Find where the given text appears and provide that cell's center as [x, y] coordinate. 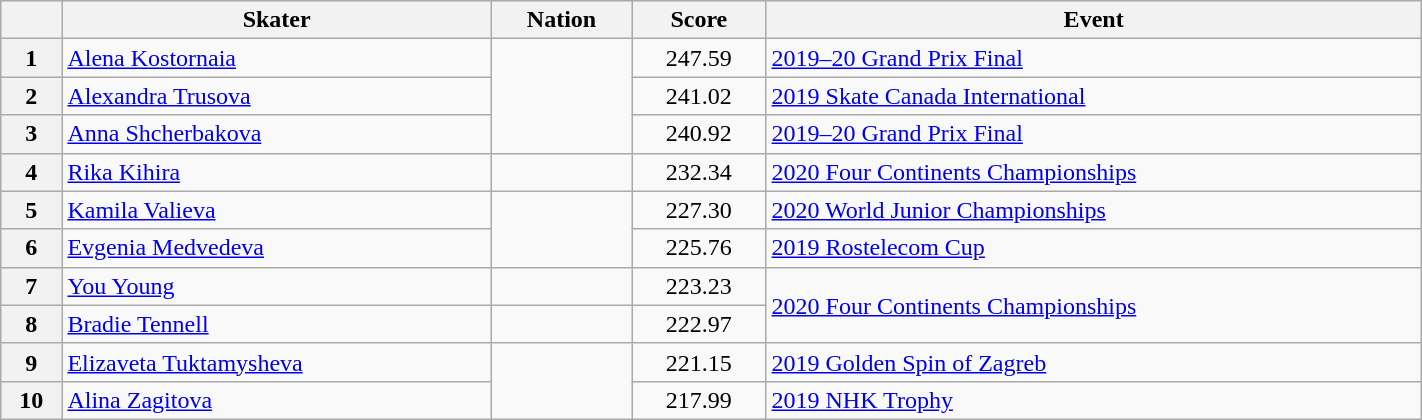
Event [1094, 20]
Anna Shcherbakova [277, 134]
225.76 [699, 248]
2 [32, 96]
2019 Golden Spin of Zagreb [1094, 362]
2019 NHK Trophy [1094, 400]
227.30 [699, 210]
Rika Kihira [277, 172]
8 [32, 324]
4 [32, 172]
Evgenia Medvedeva [277, 248]
2020 World Junior Championships [1094, 210]
3 [32, 134]
223.23 [699, 286]
Score [699, 20]
232.34 [699, 172]
Alina Zagitova [277, 400]
Alexandra Trusova [277, 96]
221.15 [699, 362]
Elizaveta Tuktamysheva [277, 362]
7 [32, 286]
Kamila Valieva [277, 210]
Nation [561, 20]
241.02 [699, 96]
10 [32, 400]
You Young [277, 286]
1 [32, 58]
9 [32, 362]
240.92 [699, 134]
Alena Kostornaia [277, 58]
Bradie Tennell [277, 324]
2019 Rostelecom Cup [1094, 248]
217.99 [699, 400]
Skater [277, 20]
222.97 [699, 324]
5 [32, 210]
6 [32, 248]
247.59 [699, 58]
2019 Skate Canada International [1094, 96]
